From the cell containing the given text, extract its center point as (X, Y) coordinate. 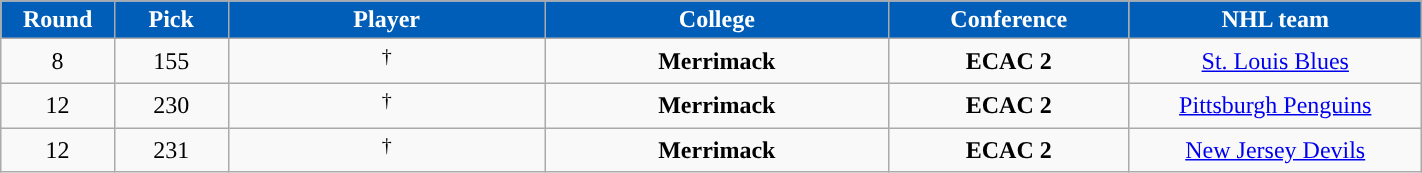
155 (171, 62)
Player (386, 20)
NHL team (1275, 20)
8 (58, 62)
231 (171, 150)
St. Louis Blues (1275, 62)
Round (58, 20)
Conference (1008, 20)
Pick (171, 20)
Pittsburgh Penguins (1275, 106)
230 (171, 106)
New Jersey Devils (1275, 150)
College (716, 20)
